Capture the cell that displays the provided text and extract its (X, Y) central coordinate. 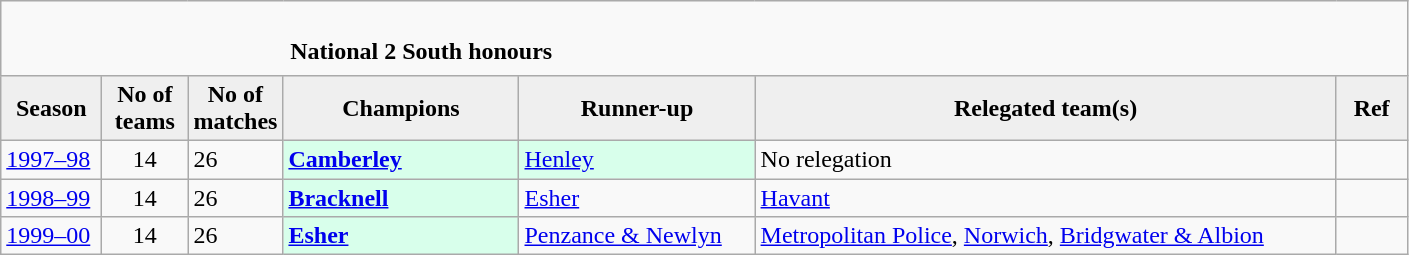
Camberley (401, 159)
Henley (637, 159)
No of teams (145, 108)
Havant (1046, 197)
Relegated team(s) (1046, 108)
1998–99 (52, 197)
Metropolitan Police, Norwich, Bridgwater & Albion (1046, 236)
Season (52, 108)
Bracknell (401, 197)
1997–98 (52, 159)
Ref (1372, 108)
No relegation (1046, 159)
Champions (401, 108)
No of matches (236, 108)
Penzance & Newlyn (637, 236)
Runner-up (637, 108)
1999–00 (52, 236)
